Capture the cell that displays the provided text and extract its [X, Y] central coordinate. 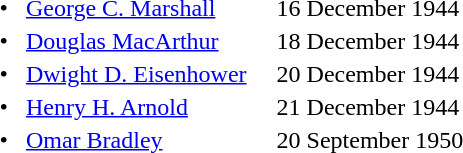
Douglas MacArthur [148, 41]
Henry H. Arnold [148, 107]
Dwight D. Eisenhower [148, 74]
